For the text-containing cell, return its midpoint in [x, y] coordinate format. 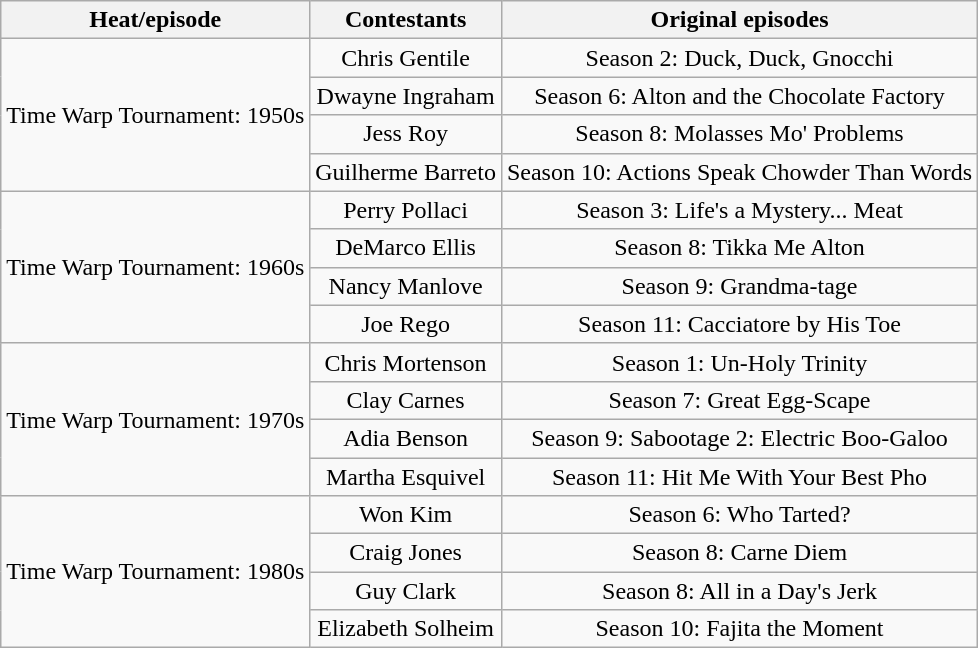
Time Warp Tournament: 1960s [156, 267]
Original episodes [739, 20]
Season 10: Actions Speak Chowder Than Words [739, 172]
Chris Mortenson [406, 362]
Season 8: Carne Diem [739, 553]
Season 8: Molasses Mo' Problems [739, 134]
Won Kim [406, 515]
Season 9: Grandma-tage [739, 286]
Elizabeth Solheim [406, 629]
Clay Carnes [406, 400]
Season 2: Duck, Duck, Gnocchi [739, 58]
Season 3: Life's a Mystery... Meat [739, 210]
Season 8: Tikka Me Alton [739, 248]
Guilherme Barreto [406, 172]
Season 6: Who Tarted? [739, 515]
Season 11: Hit Me With Your Best Pho [739, 477]
Martha Esquivel [406, 477]
Season 6: Alton and the Chocolate Factory [739, 96]
Season 9: Sabootage 2: Electric Boo-Galoo [739, 438]
Heat/episode [156, 20]
Jess Roy [406, 134]
Season 10: Fajita the Moment [739, 629]
Adia Benson [406, 438]
Time Warp Tournament: 1950s [156, 115]
Joe Rego [406, 324]
Season 1: Un-Holy Trinity [739, 362]
Time Warp Tournament: 1970s [156, 419]
Contestants [406, 20]
Perry Pollaci [406, 210]
Chris Gentile [406, 58]
Dwayne Ingraham [406, 96]
Season 7: Great Egg-Scape [739, 400]
Craig Jones [406, 553]
Season 11: Cacciatore by His Toe [739, 324]
Nancy Manlove [406, 286]
Season 8: All in a Day's Jerk [739, 591]
Time Warp Tournament: 1980s [156, 572]
Guy Clark [406, 591]
DeMarco Ellis [406, 248]
